For the text-containing cell, return its midpoint in [x, y] coordinate format. 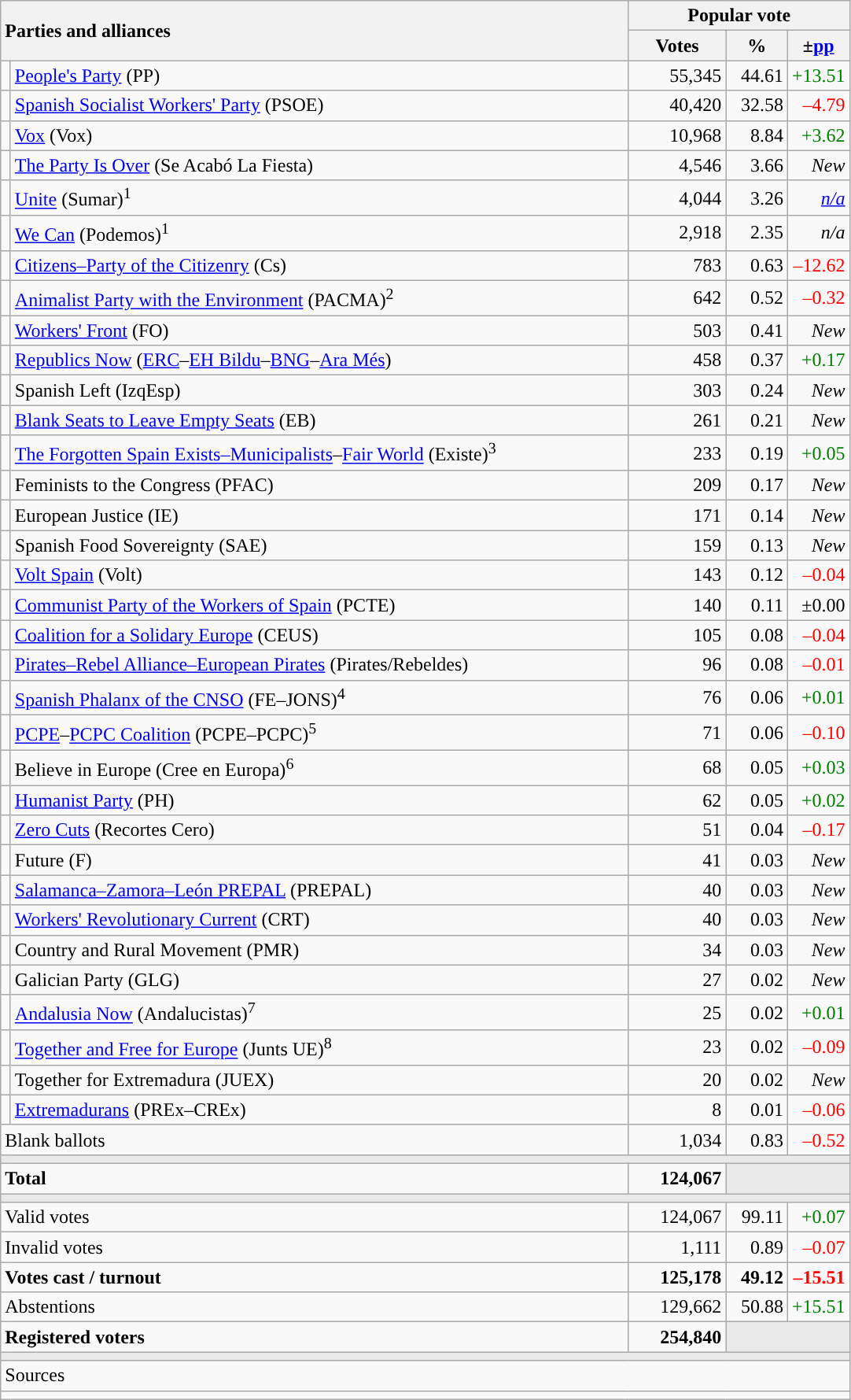
0.01 [757, 1110]
Coalition for a Solidary Europe (CEUS) [319, 635]
+15.51 [818, 1307]
23 [677, 1048]
Extremadurans (PREx–CREx) [319, 1110]
0.63 [757, 265]
Together for Extremadura (JUEX) [319, 1080]
Spanish Food Sovereignty (SAE) [319, 545]
People's Party (PP) [319, 76]
140 [677, 605]
The Party Is Over (Se Acabó La Fiesta) [319, 165]
Popular vote [739, 16]
+0.17 [818, 360]
0.41 [757, 331]
0.37 [757, 360]
41 [677, 860]
Humanist Party (PH) [319, 800]
10,968 [677, 135]
% [757, 46]
0.13 [757, 545]
0.19 [757, 453]
The Forgotten Spain Exists–Municipalists–Fair World (Existe)3 [319, 453]
Salamanca–Zamora–León PREPAL (PREPAL) [319, 890]
Blank ballots [315, 1140]
32.58 [757, 105]
44.61 [757, 76]
Valid votes [315, 1217]
0.11 [757, 605]
4,546 [677, 165]
Parties and alliances [315, 31]
+0.05 [818, 453]
99.11 [757, 1217]
0.52 [757, 297]
3.26 [757, 198]
4,044 [677, 198]
Citizens–Party of the Citizenry (Cs) [319, 265]
–0.52 [818, 1140]
–15.51 [818, 1277]
0.21 [757, 420]
Blank Seats to Leave Empty Seats (EB) [319, 420]
0.04 [757, 830]
159 [677, 545]
62 [677, 800]
0.17 [757, 486]
Vox (Vox) [319, 135]
1,111 [677, 1247]
±pp [818, 46]
Spanish Left (IzqEsp) [319, 390]
143 [677, 575]
+0.07 [818, 1217]
2,918 [677, 233]
3.66 [757, 165]
34 [677, 950]
Together and Free for Europe (Junts UE)8 [319, 1048]
Animalist Party with the Environment (PACMA)2 [319, 297]
PCPE–PCPC Coalition (PCPE–PCPC)5 [319, 733]
Galician Party (GLG) [319, 980]
458 [677, 360]
We Can (Podemos)1 [319, 233]
Abstentions [315, 1307]
±0.00 [818, 605]
European Justice (IE) [319, 515]
Total [315, 1179]
Republics Now (ERC–EH Bildu–BNG–Ara Més) [319, 360]
Unite (Sumar)1 [319, 198]
209 [677, 486]
+0.02 [818, 800]
0.83 [757, 1140]
–12.62 [818, 265]
Future (F) [319, 860]
233 [677, 453]
71 [677, 733]
+3.62 [818, 135]
Spanish Phalanx of the CNSO (FE–JONS)4 [319, 697]
Spanish Socialist Workers' Party (PSOE) [319, 105]
Votes cast / turnout [315, 1277]
171 [677, 515]
Zero Cuts (Recortes Cero) [319, 830]
0.24 [757, 390]
105 [677, 635]
–0.01 [818, 665]
Feminists to the Congress (PFAC) [319, 486]
25 [677, 1012]
8 [677, 1110]
–0.10 [818, 733]
55,345 [677, 76]
0.14 [757, 515]
–0.32 [818, 297]
+0.03 [818, 768]
Workers' Revolutionary Current (CRT) [319, 920]
40,420 [677, 105]
–0.17 [818, 830]
2.35 [757, 233]
254,840 [677, 1337]
8.84 [757, 135]
Registered voters [315, 1337]
Pirates–Rebel Alliance–European Pirates (Pirates/Rebeldes) [319, 665]
Workers' Front (FO) [319, 331]
642 [677, 297]
49.12 [757, 1277]
Communist Party of the Workers of Spain (PCTE) [319, 605]
Sources [425, 1376]
261 [677, 420]
20 [677, 1080]
Volt Spain (Volt) [319, 575]
96 [677, 665]
129,662 [677, 1307]
503 [677, 331]
783 [677, 265]
–4.79 [818, 105]
–0.07 [818, 1247]
0.12 [757, 575]
303 [677, 390]
125,178 [677, 1277]
51 [677, 830]
–0.09 [818, 1048]
0.89 [757, 1247]
Believe in Europe (Cree en Europa)6 [319, 768]
68 [677, 768]
+13.51 [818, 76]
76 [677, 697]
Country and Rural Movement (PMR) [319, 950]
1,034 [677, 1140]
Invalid votes [315, 1247]
Votes [677, 46]
50.88 [757, 1307]
–0.06 [818, 1110]
Andalusia Now (Andalucistas)7 [319, 1012]
27 [677, 980]
